Provide the (X, Y) coordinate of the cell's center where the given text is located.  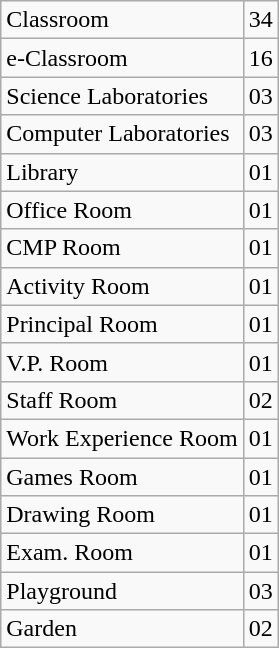
Classroom (122, 20)
Principal Room (122, 324)
e-Classroom (122, 58)
34 (260, 20)
V.P. Room (122, 362)
Staff Room (122, 400)
Library (122, 172)
Computer Laboratories (122, 134)
Exam. Room (122, 553)
Playground (122, 591)
16 (260, 58)
Activity Room (122, 286)
Work Experience Room (122, 438)
Drawing Room (122, 515)
CMP Room (122, 248)
Science Laboratories (122, 96)
Games Room (122, 477)
Office Room (122, 210)
Garden (122, 629)
